Return the (X, Y) coordinate for the center point of the cell that contains the specified text.  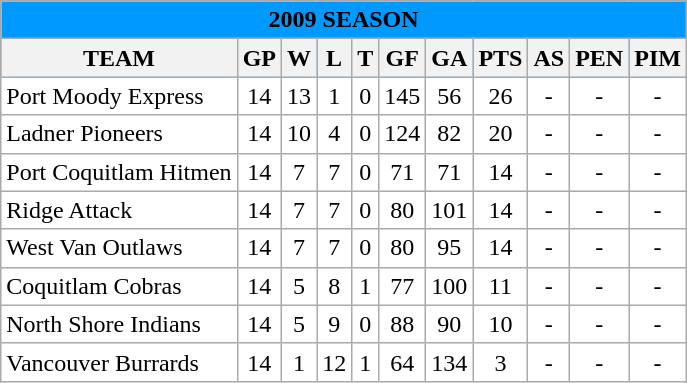
101 (450, 210)
88 (402, 324)
TEAM (119, 58)
North Shore Indians (119, 324)
77 (402, 286)
134 (450, 362)
Coquitlam Cobras (119, 286)
T (366, 58)
GP (259, 58)
L (334, 58)
Port Moody Express (119, 96)
GA (450, 58)
145 (402, 96)
11 (500, 286)
AS (549, 58)
90 (450, 324)
12 (334, 362)
64 (402, 362)
82 (450, 134)
4 (334, 134)
13 (300, 96)
95 (450, 248)
PTS (500, 58)
3 (500, 362)
PEN (600, 58)
2009 SEASON (344, 20)
20 (500, 134)
26 (500, 96)
West Van Outlaws (119, 248)
Ladner Pioneers (119, 134)
124 (402, 134)
Port Coquitlam Hitmen (119, 172)
100 (450, 286)
9 (334, 324)
GF (402, 58)
Ridge Attack (119, 210)
8 (334, 286)
W (300, 58)
PIM (658, 58)
Vancouver Burrards (119, 362)
56 (450, 96)
